Capture the cell that displays the provided text and extract its [X, Y] central coordinate. 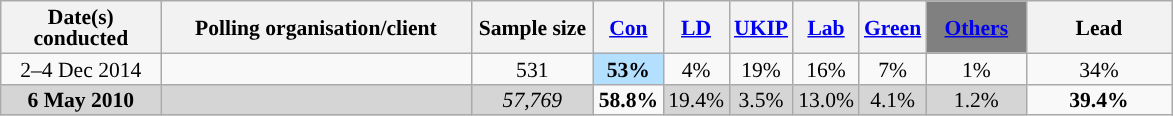
19% [761, 68]
4% [696, 68]
Con [628, 27]
Others [976, 27]
Date(s)conducted [81, 27]
UKIP [761, 27]
2–4 Dec 2014 [81, 68]
1% [976, 68]
39.4% [1098, 100]
7% [892, 68]
LD [696, 27]
13.0% [826, 100]
53% [628, 68]
16% [826, 68]
19.4% [696, 100]
1.2% [976, 100]
Lab [826, 27]
Sample size [532, 27]
6 May 2010 [81, 100]
Green [892, 27]
34% [1098, 68]
57,769 [532, 100]
531 [532, 68]
4.1% [892, 100]
Lead [1098, 27]
Polling organisation/client [316, 27]
58.8% [628, 100]
3.5% [761, 100]
